Find where the given text appears and provide that cell's center as [x, y] coordinate. 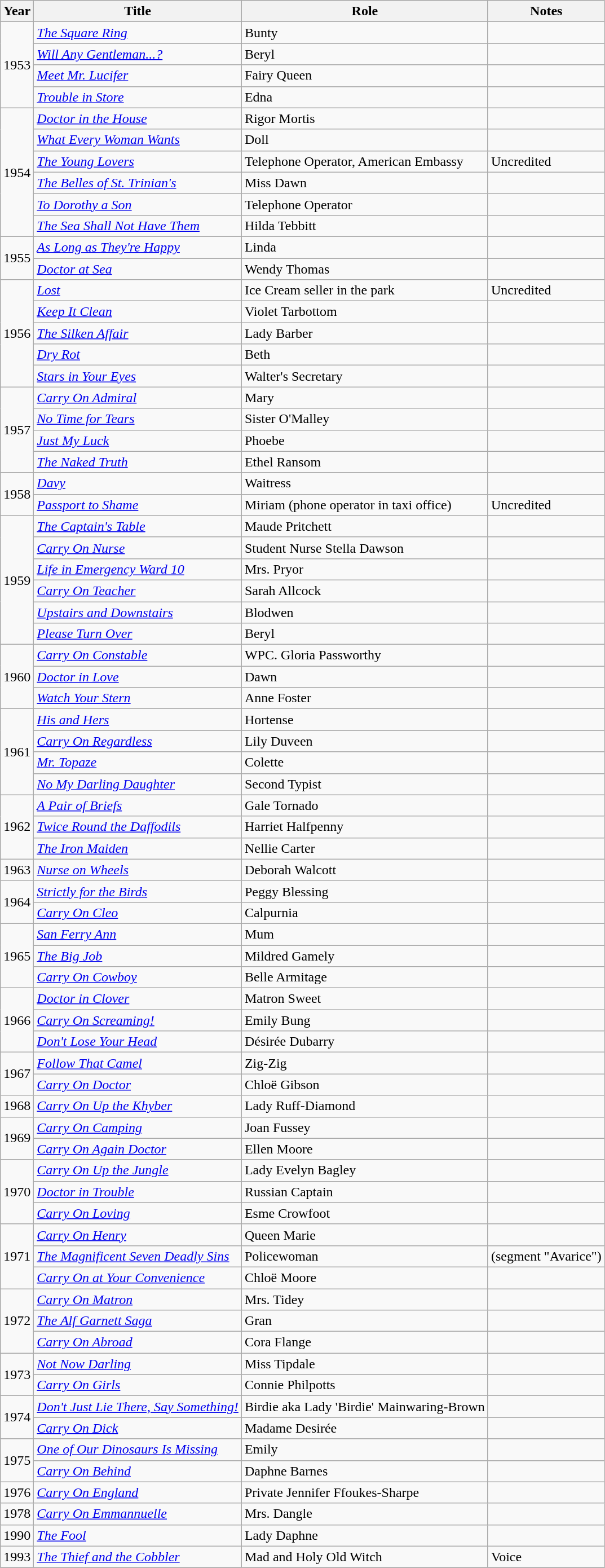
Carry On Constable [138, 655]
The Alf Garnett Saga [138, 1321]
Matron Sweet [364, 999]
Walter's Secretary [364, 376]
Mad and Holy Old Witch [364, 1557]
Trouble in Store [138, 97]
The Belles of St. Trinian's [138, 183]
Carry On Behind [138, 1471]
Life in Emergency Ward 10 [138, 569]
Lady Ruff-Diamond [364, 1106]
1990 [17, 1535]
Carry On Cowboy [138, 977]
No Time for Tears [138, 419]
Doctor in Clover [138, 999]
1962 [17, 827]
Joan Fussey [364, 1127]
1968 [17, 1106]
Doctor in Trouble [138, 1192]
Carry On Cleo [138, 913]
Désirée Dubarry [364, 1042]
Carry On Up the Khyber [138, 1106]
The Big Job [138, 956]
Don't Just Lie There, Say Something! [138, 1407]
Carry On Henry [138, 1235]
His and Hers [138, 720]
What Every Woman Wants [138, 140]
Connie Philpotts [364, 1385]
Lost [138, 290]
Queen Marie [364, 1235]
Please Turn Over [138, 634]
The Sea Shall Not Have Them [138, 226]
Mary [364, 398]
Doctor in the House [138, 118]
Maude Pritchett [364, 526]
Daphne Barnes [364, 1471]
Nurse on Wheels [138, 870]
1965 [17, 955]
Telephone Operator [364, 204]
Carry On at Your Convenience [138, 1278]
Passport to Shame [138, 505]
To Dorothy a Son [138, 204]
Lily Duveen [364, 741]
Chloë Gibson [364, 1085]
Edna [364, 97]
Carry On Matron [138, 1299]
Just My Luck [138, 441]
Calpurnia [364, 913]
Sister O'Malley [364, 419]
1957 [17, 430]
Carry On Doctor [138, 1085]
Meet Mr. Lucifer [138, 76]
Will Any Gentleman...? [138, 54]
1960 [17, 677]
Gran [364, 1321]
1976 [17, 1492]
The Thief and the Cobbler [138, 1557]
Follow That Camel [138, 1063]
Belle Armitage [364, 977]
Carry On Nurse [138, 548]
Telephone Operator, American Embassy [364, 161]
Title [138, 11]
Zig-Zig [364, 1063]
Russian Captain [364, 1192]
Role [364, 11]
San Ferry Ann [138, 934]
1961 [17, 752]
Birdie aka Lady 'Birdie' Mainwaring-Brown [364, 1407]
Chloë Moore [364, 1278]
Carry On Girls [138, 1385]
No My Darling Daughter [138, 784]
Policewoman [364, 1256]
Dry Rot [138, 355]
Beth [364, 355]
Emily [364, 1450]
The Naked Truth [138, 462]
Lady Daphne [364, 1535]
A Pair of Briefs [138, 805]
(segment "Avarice") [546, 1256]
Hilda Tebbitt [364, 226]
1964 [17, 902]
1956 [17, 333]
Carry On Emmannuelle [138, 1514]
Peggy Blessing [364, 891]
The Young Lovers [138, 161]
Student Nurse Stella Dawson [364, 548]
Miriam (phone operator in taxi office) [364, 505]
Emily Bung [364, 1020]
WPC. Gloria Passworthy [364, 655]
1969 [17, 1138]
Wendy Thomas [364, 269]
1975 [17, 1460]
As Long as They're Happy [138, 247]
Mr. Topaze [138, 763]
Mildred Gamely [364, 956]
Carry On Camping [138, 1127]
Esme Crowfoot [364, 1213]
Miss Tipdale [364, 1364]
1978 [17, 1514]
The Magnificent Seven Deadly Sins [138, 1256]
Hortense [364, 720]
Fairy Queen [364, 76]
The Square Ring [138, 33]
Linda [364, 247]
Mum [364, 934]
One of Our Dinosaurs Is Missing [138, 1450]
1993 [17, 1557]
1972 [17, 1320]
Harriet Halfpenny [364, 827]
Ellen Moore [364, 1149]
Waitress [364, 483]
1963 [17, 870]
The Iron Maiden [138, 848]
Twice Round the Daffodils [138, 827]
The Silken Affair [138, 333]
Carry On Screaming! [138, 1020]
Dawn [364, 677]
Nellie Carter [364, 848]
1955 [17, 258]
1953 [17, 65]
Private Jennifer Ffoukes-Sharpe [364, 1492]
1973 [17, 1375]
Not Now Darling [138, 1364]
Keep It Clean [138, 312]
Blodwen [364, 612]
Carry On Again Doctor [138, 1149]
Second Typist [364, 784]
Gale Tornado [364, 805]
1958 [17, 494]
Carry On Loving [138, 1213]
Carry On Up the Jungle [138, 1170]
Colette [364, 763]
1966 [17, 1020]
Upstairs and Downstairs [138, 612]
Carry On Admiral [138, 398]
1974 [17, 1417]
1970 [17, 1192]
Year [17, 11]
Doctor in Love [138, 677]
Mrs. Tidey [364, 1299]
1967 [17, 1074]
Lady Barber [364, 333]
Carry On Teacher [138, 591]
Violet Tarbottom [364, 312]
Madame Desirée [364, 1428]
Sarah Allcock [364, 591]
Carry On England [138, 1492]
Rigor Mortis [364, 118]
1959 [17, 580]
Miss Dawn [364, 183]
Davy [138, 483]
Mrs. Pryor [364, 569]
The Fool [138, 1535]
Lady Evelyn Bagley [364, 1170]
Doctor at Sea [138, 269]
Carry On Dick [138, 1428]
Deborah Walcott [364, 870]
Voice [546, 1557]
1954 [17, 172]
Bunty [364, 33]
Mrs. Dangle [364, 1514]
Strictly for the Birds [138, 891]
Ice Cream seller in the park [364, 290]
Stars in Your Eyes [138, 376]
Watch Your Stern [138, 698]
Don't Lose Your Head [138, 1042]
Carry On Regardless [138, 741]
Carry On Abroad [138, 1342]
1971 [17, 1256]
Anne Foster [364, 698]
Phoebe [364, 441]
The Captain's Table [138, 526]
Cora Flange [364, 1342]
Ethel Ransom [364, 462]
Notes [546, 11]
Doll [364, 140]
